Scan for the cell matching the given text and deliver its [X, Y] coordinate at center. 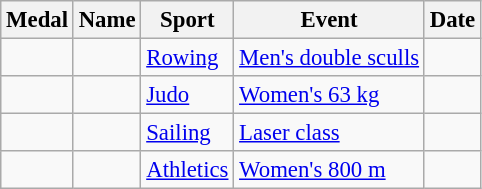
Women's 63 kg [330, 95]
Name [107, 20]
Judo [188, 95]
Date [452, 20]
Athletics [188, 170]
Men's double sculls [330, 58]
Sport [188, 20]
Event [330, 20]
Laser class [330, 133]
Medal [38, 20]
Sailing [188, 133]
Rowing [188, 58]
Women's 800 m [330, 170]
